Find where the given text appears and provide that cell's center as [X, Y] coordinate. 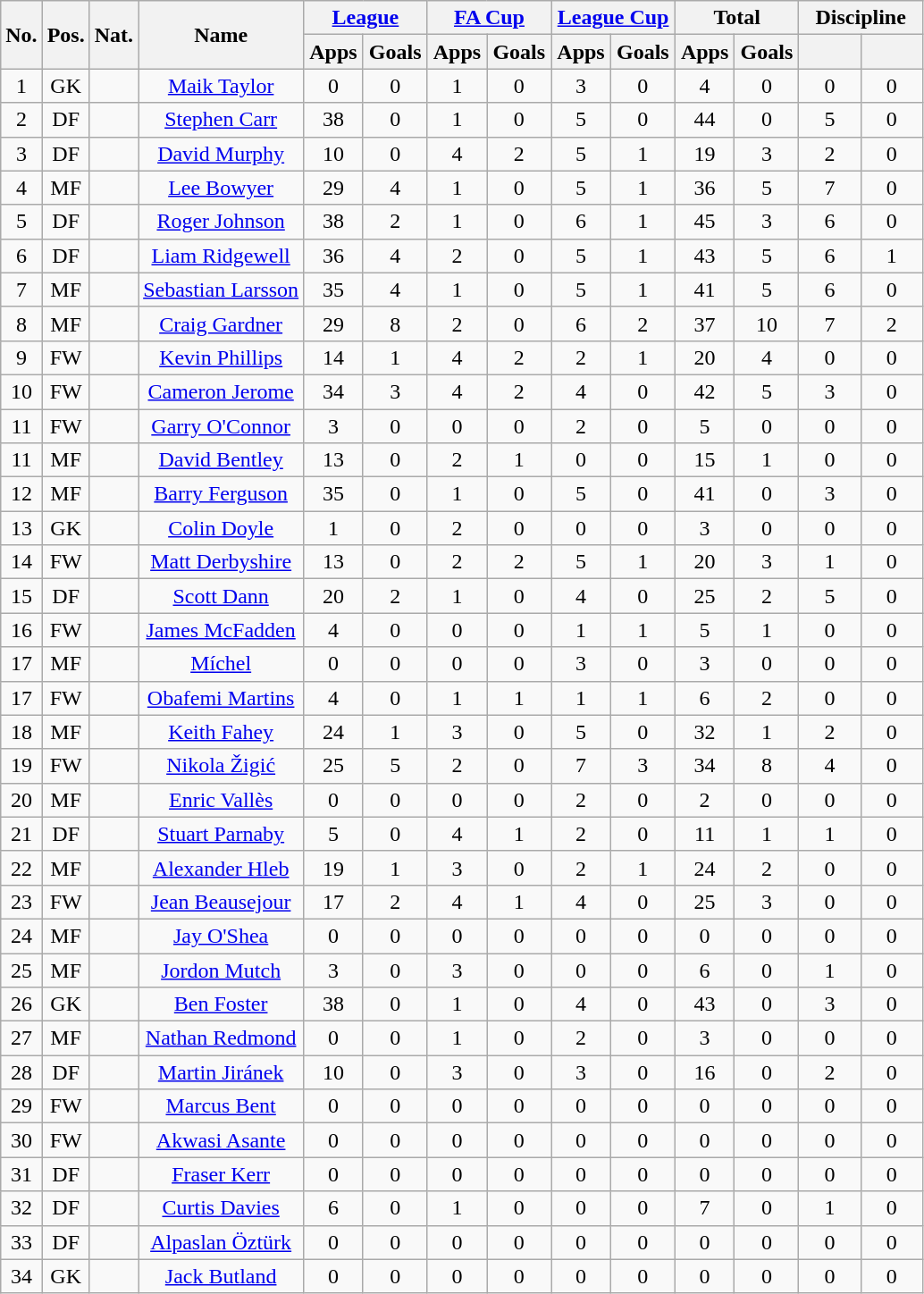
Stephen Carr [222, 120]
Jordon Mutch [222, 970]
42 [704, 391]
33 [21, 1242]
Nat. [113, 35]
Cameron Jerome [222, 391]
Keith Fahey [222, 732]
FA Cup [490, 18]
Jean Beausejour [222, 902]
No. [21, 35]
37 [704, 323]
David Bentley [222, 460]
Martin Jiránek [222, 1072]
League [366, 18]
Garry O'Connor [222, 426]
Scott Dann [222, 596]
Fraser Kerr [222, 1174]
Barry Ferguson [222, 494]
Maik Taylor [222, 86]
Kevin Phillips [222, 357]
Míchel [222, 664]
Alexander Hleb [222, 868]
Liam Ridgewell [222, 256]
Curtis Davies [222, 1208]
44 [704, 120]
Craig Gardner [222, 323]
31 [21, 1174]
Obafemi Martins [222, 698]
Akwasi Asante [222, 1140]
Matt Derbyshire [222, 562]
David Murphy [222, 154]
League Cup [613, 18]
Colin Doyle [222, 528]
Stuart Parnaby [222, 834]
9 [21, 357]
30 [21, 1140]
21 [21, 834]
Name [222, 35]
James McFadden [222, 630]
Total [736, 18]
Nathan Redmond [222, 1038]
23 [21, 902]
12 [21, 494]
Enric Vallès [222, 800]
Marcus Bent [222, 1106]
Ben Foster [222, 1004]
Roger Johnson [222, 222]
22 [21, 868]
27 [21, 1038]
Jay O'Shea [222, 936]
45 [704, 222]
Alpaslan Öztürk [222, 1242]
28 [21, 1072]
Discipline [861, 18]
Jack Butland [222, 1276]
Sebastian Larsson [222, 290]
26 [21, 1004]
18 [21, 732]
Lee Bowyer [222, 188]
Nikola Žigić [222, 766]
Pos. [66, 35]
